Capture the cell that displays the provided text and extract its (x, y) central coordinate. 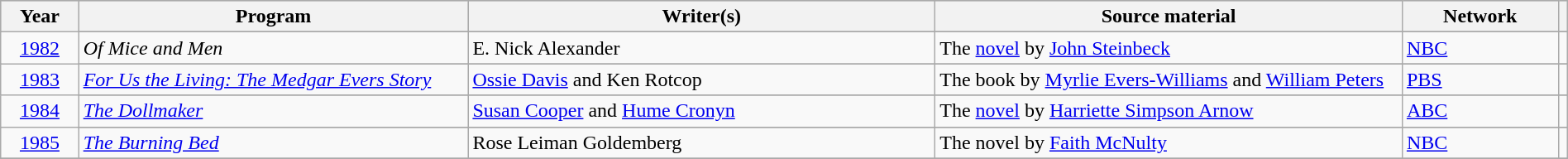
The book by Myrlie Evers-Williams and William Peters (1169, 79)
The Dollmaker (273, 111)
Program (273, 17)
Writer(s) (701, 17)
The Burning Bed (273, 142)
PBS (1480, 79)
Year (40, 17)
Ossie Davis and Ken Rotcop (701, 79)
E. Nick Alexander (701, 48)
Of Mice and Men (273, 48)
The novel by Harriette Simpson Arnow (1169, 111)
Network (1480, 17)
1982 (40, 48)
Source material (1169, 17)
The novel by Faith McNulty (1169, 142)
ABC (1480, 111)
Rose Leiman Goldemberg (701, 142)
The novel by John Steinbeck (1169, 48)
Susan Cooper and Hume Cronyn (701, 111)
1983 (40, 79)
For Us the Living: The Medgar Evers Story (273, 79)
1985 (40, 142)
1984 (40, 111)
